Capture the cell that displays the provided text and extract its (x, y) central coordinate. 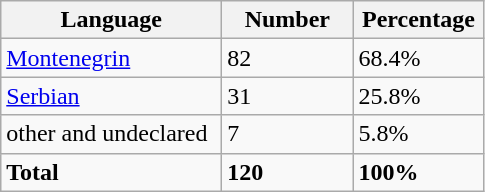
Serbian (112, 96)
5.8% (418, 134)
Number (288, 20)
other and undeclared (112, 134)
7 (288, 134)
82 (288, 58)
68.4% (418, 58)
25.8% (418, 96)
Percentage (418, 20)
Language (112, 20)
120 (288, 172)
100% (418, 172)
Total (112, 172)
Montenegrin (112, 58)
31 (288, 96)
